Locate the cell with the specified text and output its (x, y) center coordinate. 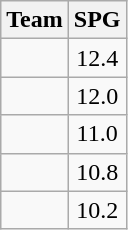
Team (35, 20)
10.8 (97, 172)
11.0 (97, 134)
12.4 (97, 58)
12.0 (97, 96)
10.2 (97, 210)
SPG (97, 20)
